Detect which cell encompasses the target text, then output its (X, Y) center coordinate. 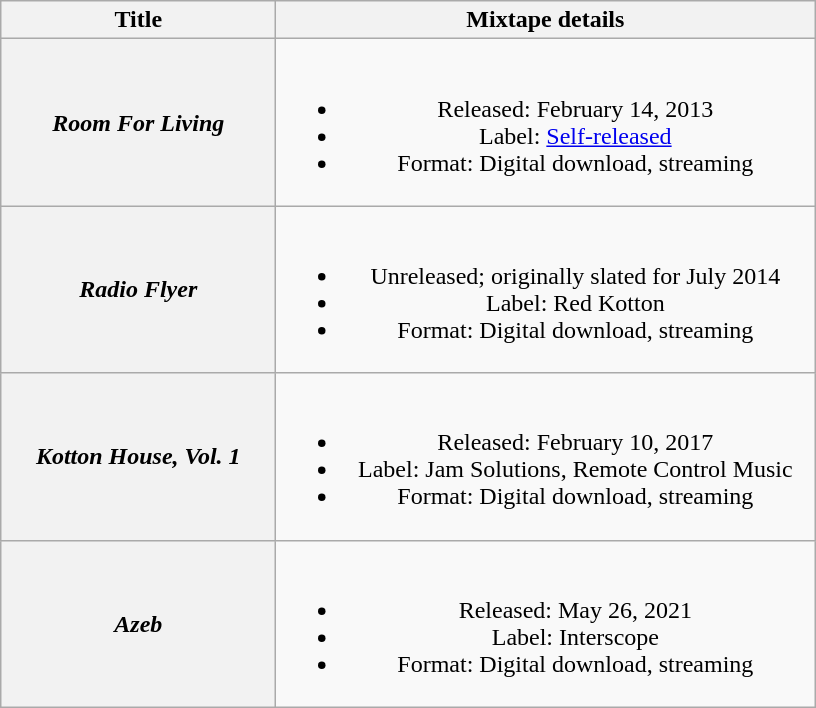
Released: February 10, 2017Label: Jam Solutions, Remote Control MusicFormat: Digital download, streaming (546, 456)
Kotton House, Vol. 1 (138, 456)
Released: May 26, 2021Label: InterscopeFormat: Digital download, streaming (546, 624)
Mixtape details (546, 20)
Radio Flyer (138, 290)
Title (138, 20)
Azeb (138, 624)
Released: February 14, 2013Label: Self-releasedFormat: Digital download, streaming (546, 122)
Unreleased; originally slated for July 2014Label: Red KottonFormat: Digital download, streaming (546, 290)
Room For Living (138, 122)
